Extract the (x, y) coordinate from the center of the cell holding the provided text.  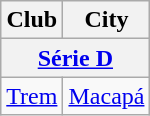
Trem (32, 96)
Club (32, 20)
Série D (76, 58)
Macapá (106, 96)
City (106, 20)
